From the cell containing the given text, extract its center point as [x, y] coordinate. 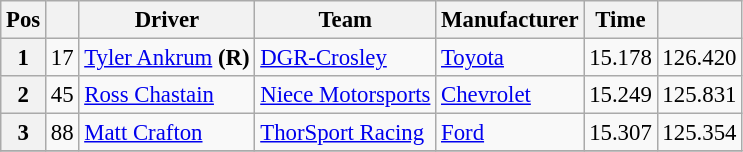
126.420 [700, 58]
45 [62, 95]
17 [62, 58]
Driver [167, 20]
Toyota [510, 58]
ThorSport Racing [346, 133]
Chevrolet [510, 95]
Ford [510, 133]
Ross Chastain [167, 95]
Niece Motorsports [346, 95]
125.831 [700, 95]
15.249 [620, 95]
DGR-Crosley [346, 58]
Time [620, 20]
15.307 [620, 133]
125.354 [700, 133]
2 [24, 95]
Tyler Ankrum (R) [167, 58]
88 [62, 133]
Matt Crafton [167, 133]
Manufacturer [510, 20]
Pos [24, 20]
3 [24, 133]
Team [346, 20]
15.178 [620, 58]
1 [24, 58]
